Determine the [X, Y] coordinate at the center of the cell enclosing the given text.  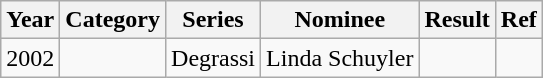
Nominee [340, 20]
Series [214, 20]
Ref [518, 20]
Result [457, 20]
Linda Schuyler [340, 58]
Degrassi [214, 58]
2002 [30, 58]
Category [113, 20]
Year [30, 20]
